Capture the cell that displays the provided text and extract its [X, Y] central coordinate. 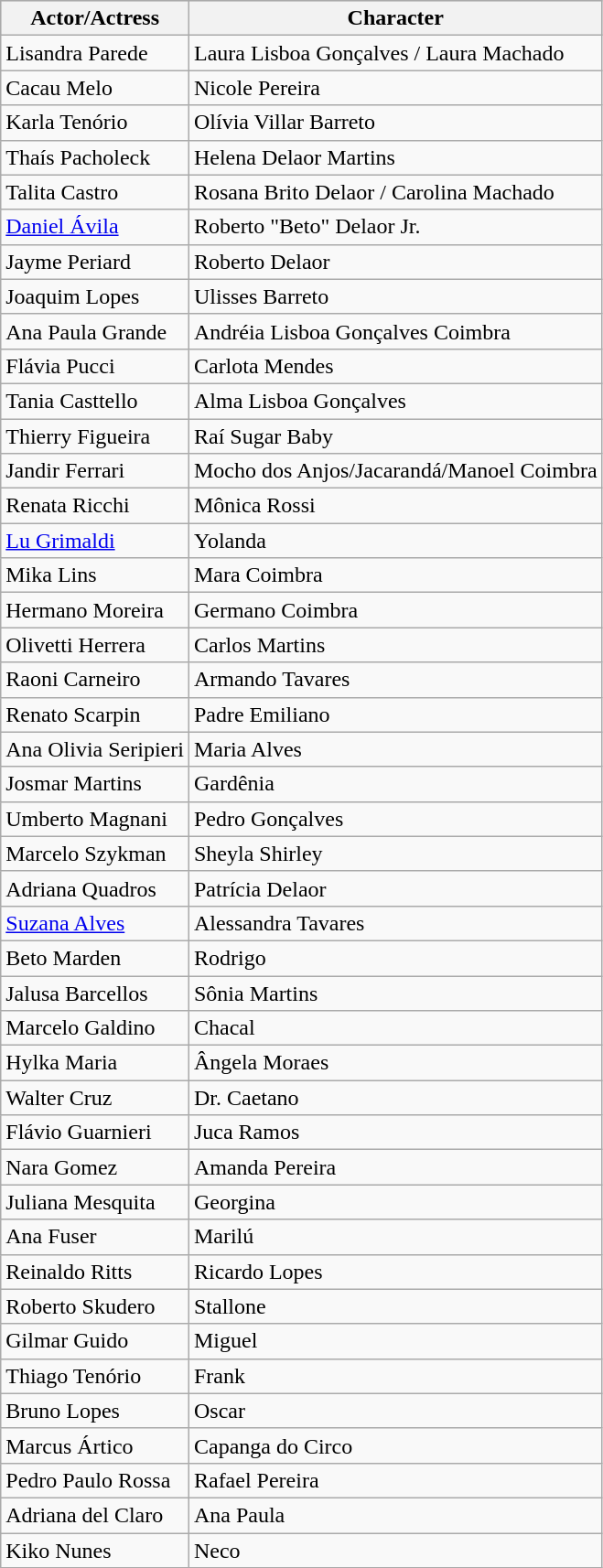
Marcelo Szykman [95, 854]
Georgina [395, 1202]
Renata Ricchi [95, 506]
Ulisses Barreto [395, 296]
Olívia Villar Barreto [395, 123]
Sônia Martins [395, 993]
Flávia Pucci [95, 366]
Carlota Mendes [395, 366]
Cacau Melo [95, 88]
Nicole Pereira [395, 88]
Suzana Alves [95, 923]
Raoni Carneiro [95, 680]
Mika Lins [95, 575]
Jalusa Barcellos [95, 993]
Raí Sugar Baby [395, 436]
Capanga do Circo [395, 1445]
Armando Tavares [395, 680]
Roberto Skudero [95, 1306]
Amanda Pereira [395, 1167]
Rafael Pereira [395, 1480]
Maria Alves [395, 749]
Alessandra Tavares [395, 923]
Roberto "Beto" Delaor Jr. [395, 227]
Frank [395, 1376]
Marcelo Galdino [95, 1028]
Actor/Actress [95, 18]
Mara Coimbra [395, 575]
Helena Delaor Martins [395, 157]
Andréia Lisboa Gonçalves Coimbra [395, 331]
Ana Paula Grande [95, 331]
Kiko Nunes [95, 1551]
Patrícia Delaor [395, 888]
Umberto Magnani [95, 819]
Carlos Martins [395, 645]
Daniel Ávila [95, 227]
Tania Casttello [95, 401]
Dr. Caetano [395, 1098]
Gardênia [395, 784]
Germano Coimbra [395, 610]
Ângela Moraes [395, 1063]
Flávio Guarnieri [95, 1133]
Alma Lisboa Gonçalves [395, 401]
Nara Gomez [95, 1167]
Roberto Delaor [395, 262]
Oscar [395, 1411]
Sheyla Shirley [395, 854]
Adriana Quadros [95, 888]
Laura Lisboa Gonçalves / Laura Machado [395, 53]
Miguel [395, 1341]
Thierry Figueira [95, 436]
Hylka Maria [95, 1063]
Reinaldo Ritts [95, 1272]
Hermano Moreira [95, 610]
Adriana del Claro [95, 1515]
Joaquim Lopes [95, 296]
Thaís Pacholeck [95, 157]
Lu Grimaldi [95, 541]
Mônica Rossi [395, 506]
Mocho dos Anjos/Jacarandá/Manoel Coimbra [395, 471]
Renato Scarpin [95, 714]
Rosana Brito Delaor / Carolina Machado [395, 192]
Bruno Lopes [95, 1411]
Juca Ramos [395, 1133]
Marcus Ártico [95, 1445]
Jandir Ferrari [95, 471]
Stallone [395, 1306]
Neco [395, 1551]
Lisandra Parede [95, 53]
Karla Tenório [95, 123]
Beto Marden [95, 958]
Pedro Paulo Rossa [95, 1480]
Marilú [395, 1237]
Character [395, 18]
Ricardo Lopes [395, 1272]
Ana Fuser [95, 1237]
Chacal [395, 1028]
Talita Castro [95, 192]
Walter Cruz [95, 1098]
Ana Olivia Seripieri [95, 749]
Olivetti Herrera [95, 645]
Pedro Gonçalves [395, 819]
Ana Paula [395, 1515]
Padre Emiliano [395, 714]
Gilmar Guido [95, 1341]
Jayme Periard [95, 262]
Juliana Mesquita [95, 1202]
Rodrigo [395, 958]
Yolanda [395, 541]
Josmar Martins [95, 784]
Thiago Tenório [95, 1376]
